Scan for the cell matching the given text and deliver its [X, Y] coordinate at center. 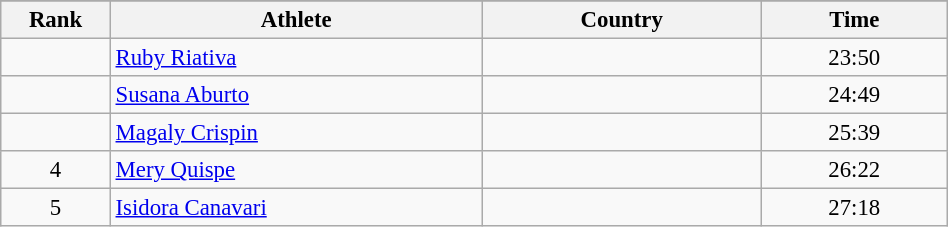
27:18 [854, 208]
Mery Quispe [296, 170]
26:22 [854, 170]
4 [56, 170]
Athlete [296, 20]
Susana Aburto [296, 95]
23:50 [854, 58]
24:49 [854, 95]
Country [622, 20]
Ruby Riativa [296, 58]
25:39 [854, 133]
Isidora Canavari [296, 208]
5 [56, 208]
Rank [56, 20]
Magaly Crispin [296, 133]
Time [854, 20]
